Return [X, Y] of the center of cell containing provided text 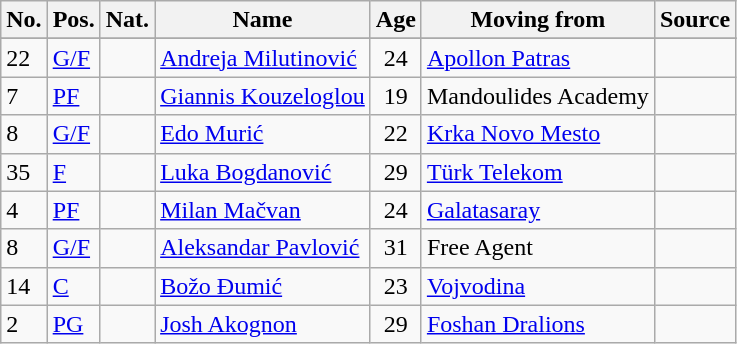
Name [263, 20]
Božo Đumić [263, 286]
Josh Akognon [263, 324]
Source [694, 20]
No. [24, 20]
Krka Novo Mesto [538, 134]
Moving from [538, 20]
F [74, 172]
23 [396, 286]
19 [396, 96]
Aleksandar Pavlović [263, 248]
2 [24, 324]
Türk Telekom [538, 172]
Galatasaray [538, 210]
Luka Bogdanović [263, 172]
Apollon Patras [538, 58]
7 [24, 96]
Andreja Milutinović [263, 58]
PG [74, 324]
Nat. [127, 20]
Giannis Kouzeloglou [263, 96]
Edo Murić [263, 134]
Age [396, 20]
Vojvodina [538, 286]
4 [24, 210]
Milan Mačvan [263, 210]
Pos. [74, 20]
Foshan Dralions [538, 324]
35 [24, 172]
Free Agent [538, 248]
14 [24, 286]
31 [396, 248]
Mandoulides Academy [538, 96]
C [74, 286]
